From the cell containing the given text, extract its center point as (x, y) coordinate. 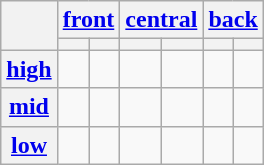
front (88, 20)
low (29, 145)
central (162, 20)
mid (29, 107)
back (233, 20)
high (29, 69)
